Identify which cell holds the provided text, then report its (x, y) central coordinate. 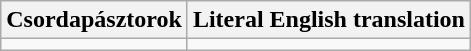
Literal English translation (328, 20)
Csordapásztorok (94, 20)
